Capture the cell that displays the provided text and extract its [X, Y] central coordinate. 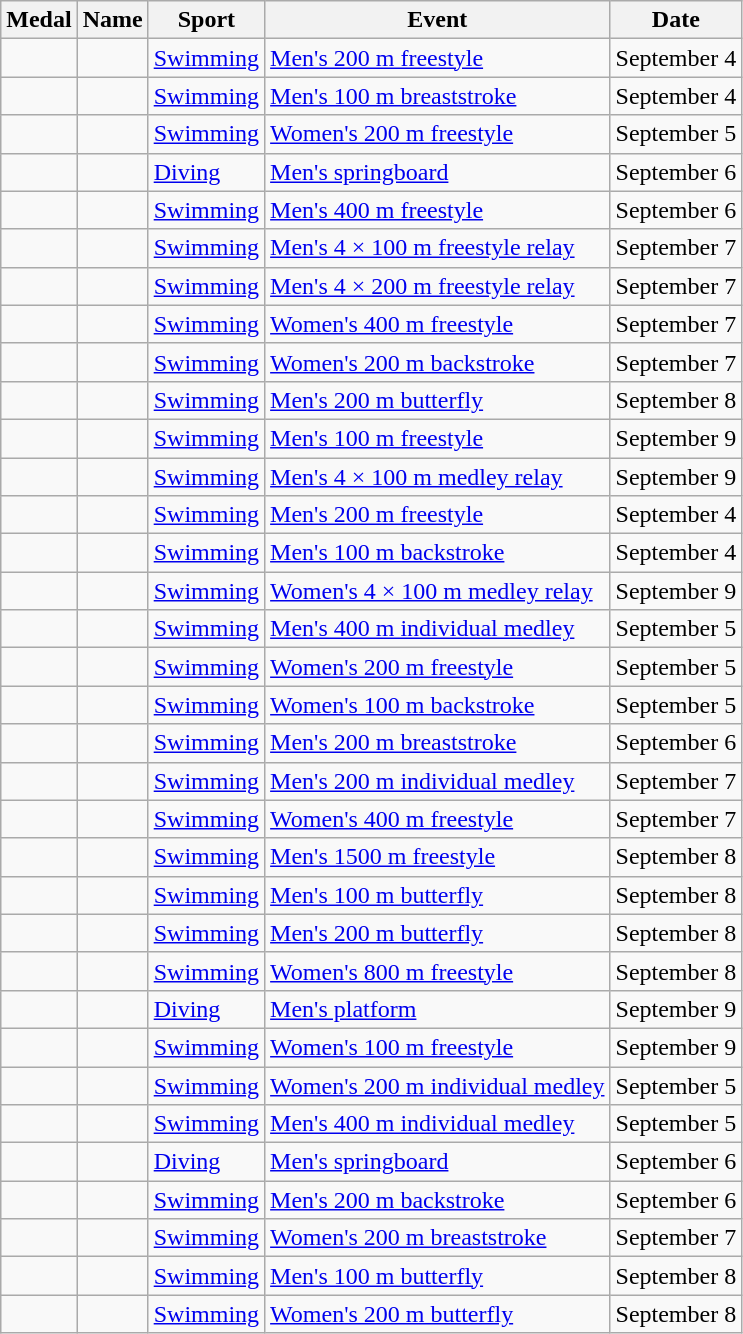
Women's 4 × 100 m medley relay [438, 591]
Event [438, 20]
Women's 200 m breaststroke [438, 1238]
Men's 100 m backstroke [438, 553]
Sport [206, 20]
Women's 100 m backstroke [438, 705]
Men's 100 m freestyle [438, 438]
Name [112, 20]
Men's 200 m individual medley [438, 781]
Men's platform [438, 1009]
Women's 800 m freestyle [438, 971]
Men's 200 m backstroke [438, 1200]
Men's 4 × 200 m freestyle relay [438, 286]
Date [676, 20]
Men's 4 × 100 m medley relay [438, 477]
Women's 100 m freestyle [438, 1047]
Men's 1500 m freestyle [438, 857]
Women's 200 m backstroke [438, 362]
Women's 200 m butterfly [438, 1314]
Men's 4 × 100 m freestyle relay [438, 248]
Men's 200 m breaststroke [438, 743]
Women's 200 m individual medley [438, 1085]
Men's 100 m breaststroke [438, 96]
Men's 400 m freestyle [438, 210]
Medal [39, 20]
